Pinpoint the cell where the given text exists, returning its (X, Y) midpoint coordinate. 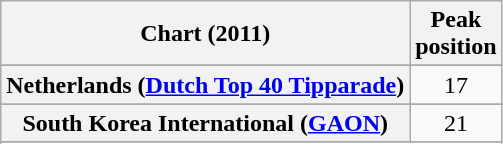
Netherlands (Dutch Top 40 Tipparade) (206, 85)
21 (456, 123)
South Korea International (GAON) (206, 123)
Chart (2011) (206, 34)
Peakposition (456, 34)
17 (456, 85)
